Output the (x, y) coordinate of the center of the cell containing the given text.  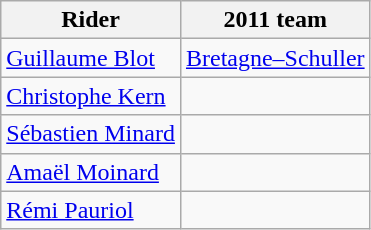
Rémi Pauriol (91, 210)
2011 team (275, 20)
Sébastien Minard (91, 134)
Christophe Kern (91, 96)
Bretagne–Schuller (275, 58)
Guillaume Blot (91, 58)
Amaël Moinard (91, 172)
Rider (91, 20)
